Locate the cell with the specified text and output its (x, y) center coordinate. 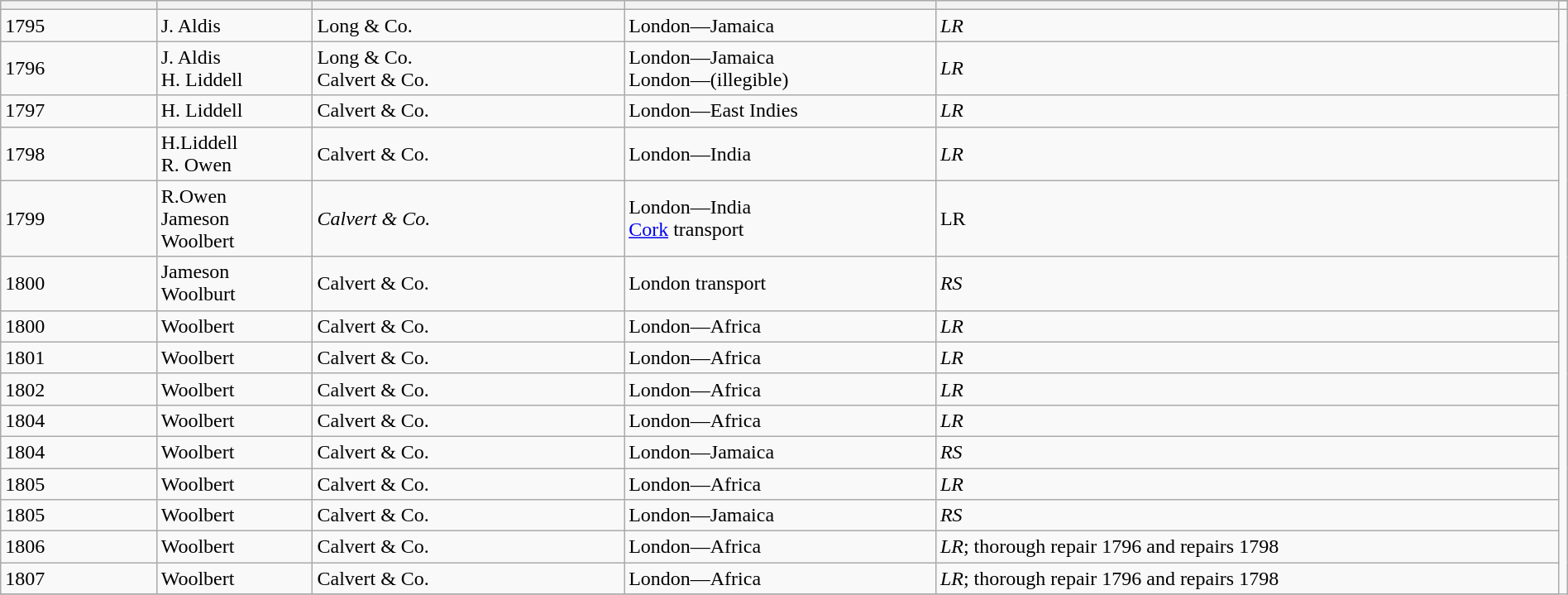
1806 (79, 547)
H. Liddell (235, 111)
J. AldisH. Liddell (235, 68)
London transport (781, 283)
JamesonWoolburt (235, 283)
London—JamaicaLondon—(illegible) (781, 68)
1796 (79, 68)
H.LiddellR. Owen (235, 154)
Long & Co. (468, 26)
London—IndiaCork transport (781, 218)
London—East Indies (781, 111)
London—India (781, 154)
R.OwenJamesonWoolbert (235, 218)
1807 (79, 578)
1799 (79, 218)
1797 (79, 111)
1795 (79, 26)
Long & Co.Calvert & Co. (468, 68)
1798 (79, 154)
1801 (79, 357)
J. Aldis (235, 26)
1802 (79, 389)
